Output the (X, Y) coordinate of the center of the cell containing the given text.  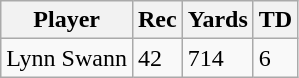
Lynn Swann (67, 58)
Player (67, 20)
TD (275, 20)
Yards (218, 20)
714 (218, 58)
6 (275, 58)
Rec (157, 20)
42 (157, 58)
